Identify which cell holds the provided text, then report its (X, Y) central coordinate. 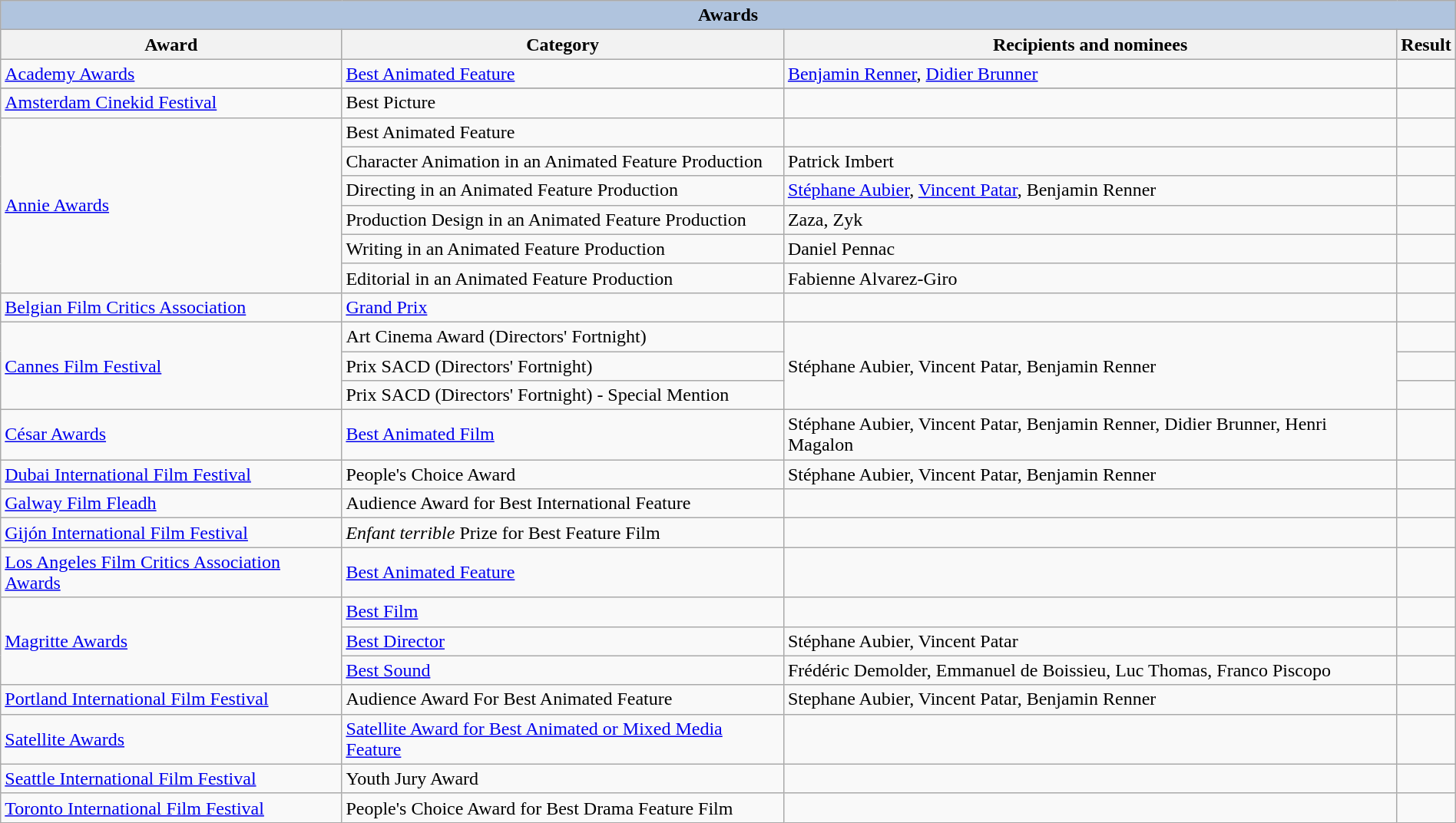
Stephane Aubier, Vincent Patar, Benjamin Renner (1090, 699)
Toronto International Film Festival (171, 808)
Amsterdam Cinekid Festival (171, 103)
Patrick Imbert (1090, 161)
Youth Jury Award (562, 778)
Awards (728, 15)
People's Choice Award (562, 474)
People's Choice Award for Best Drama Feature Film (562, 808)
Portland International Film Festival (171, 699)
Stéphane Aubier, Vincent Patar (1090, 641)
Seattle International Film Festival (171, 778)
Magritte Awards (171, 641)
Frédéric Demolder, Emmanuel de Boissieu, Luc Thomas, Franco Piscopo (1090, 670)
César Awards (171, 435)
Cannes Film Festival (171, 365)
Benjamin Renner, Didier Brunner (1090, 74)
Academy Awards (171, 74)
Grand Prix (562, 307)
Prix SACD (Directors' Fortnight) (562, 366)
Galway Film Fleadh (171, 504)
Annie Awards (171, 205)
Stéphane Aubier, Vincent Patar, Benjamin Renner, Didier Brunner, Henri Magalon (1090, 435)
Dubai International Film Festival (171, 474)
Prix SACD (Directors' Fortnight) - Special Mention (562, 395)
Editorial in an Animated Feature Production (562, 278)
Los Angeles Film Critics Association Awards (171, 573)
Best Director (562, 641)
Directing in an Animated Feature Production (562, 190)
Fabienne Alvarez-Giro (1090, 278)
Art Cinema Award (Directors' Fortnight) (562, 336)
Character Animation in an Animated Feature Production (562, 161)
Audience Award For Best Animated Feature (562, 699)
Best Animated Film (562, 435)
Result (1426, 45)
Category (562, 45)
Recipients and nominees (1090, 45)
Best Film (562, 612)
Zaza, Zyk (1090, 220)
Satellite Awards (171, 739)
Belgian Film Critics Association (171, 307)
Best Picture (562, 103)
Enfant terrible Prize for Best Feature Film (562, 533)
Gijón International Film Festival (171, 533)
Award (171, 45)
Writing in an Animated Feature Production (562, 249)
Daniel Pennac (1090, 249)
Production Design in an Animated Feature Production (562, 220)
Audience Award for Best International Feature (562, 504)
Best Sound (562, 670)
Satellite Award for Best Animated or Mixed Media Feature (562, 739)
